Scan for the cell matching the given text and deliver its (X, Y) coordinate at center. 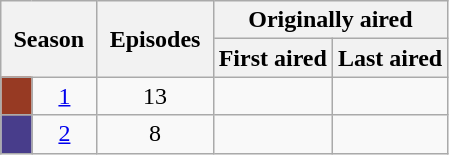
1 (64, 96)
Originally aired (330, 20)
13 (155, 96)
Episodes (155, 39)
First aired (272, 58)
8 (155, 134)
2 (64, 134)
Season (49, 39)
Last aired (390, 58)
